Detect which cell encompasses the target text, then output its [x, y] center coordinate. 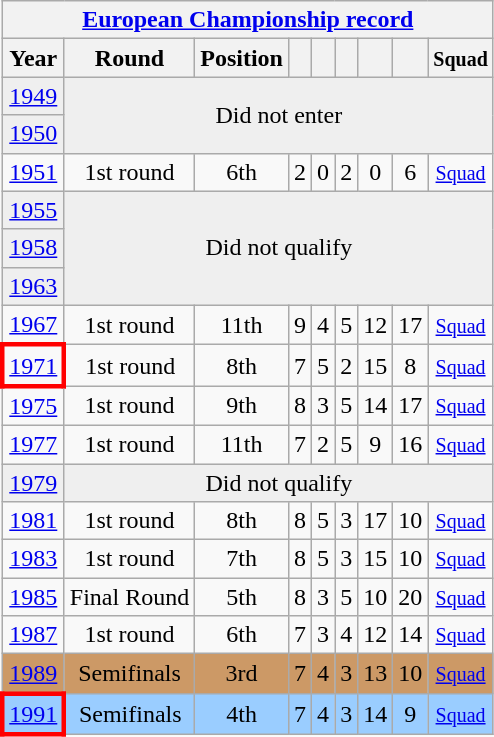
1949 [33, 96]
1991 [33, 714]
1979 [33, 483]
1983 [33, 559]
1963 [33, 286]
6 [410, 172]
5th [242, 597]
1989 [33, 674]
Year [33, 58]
1985 [33, 597]
Position [242, 58]
4th [242, 714]
9th [242, 406]
Final Round [129, 597]
20 [410, 597]
1987 [33, 635]
7th [242, 559]
1955 [33, 210]
Round [129, 58]
13 [376, 674]
16 [410, 444]
1977 [33, 444]
1958 [33, 248]
Did not enter [278, 115]
1950 [33, 134]
European Championship record [248, 20]
1981 [33, 521]
1975 [33, 406]
1967 [33, 325]
1951 [33, 172]
1971 [33, 366]
3rd [242, 674]
